For the text-containing cell, return its midpoint in [x, y] coordinate format. 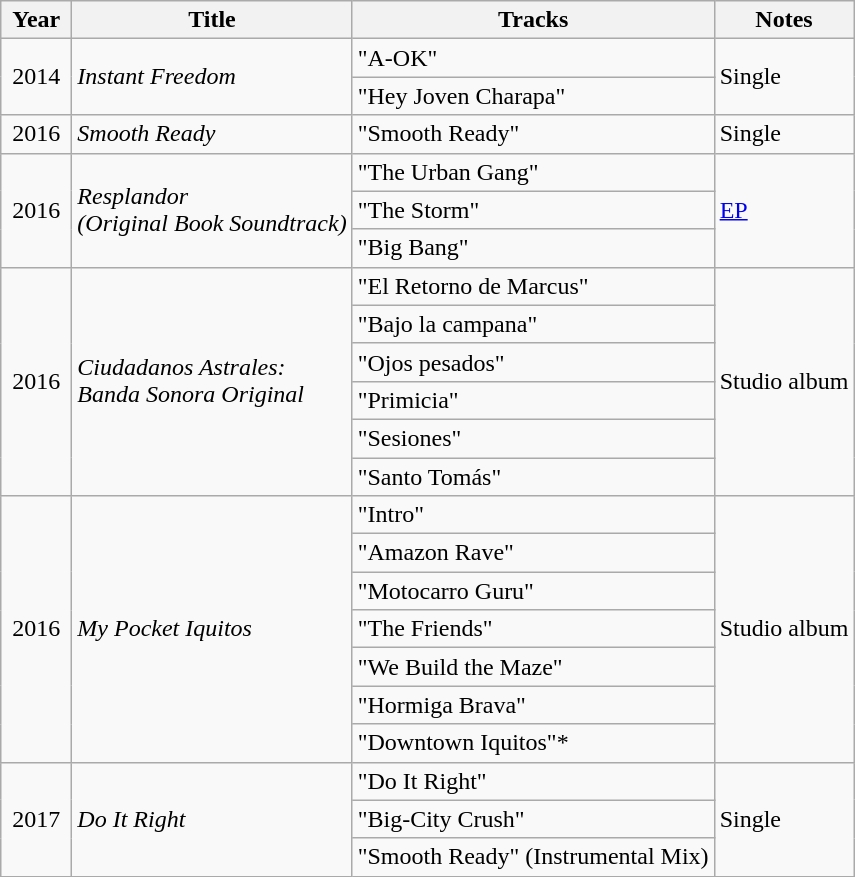
"Motocarro Guru" [533, 591]
"Santo Tomás" [533, 477]
2014 [36, 77]
"The Storm" [533, 210]
Smooth Ready [212, 134]
Resplandor(Original Book Soundtrack) [212, 210]
"A-OK" [533, 58]
"Amazon Rave" [533, 553]
"Big Bang" [533, 248]
"Ojos pesados" [533, 362]
2017 [36, 819]
"Intro" [533, 515]
"The Urban Gang" [533, 172]
"Smooth Ready" [533, 134]
Ciudadanos Astrales:Banda Sonora Original [212, 381]
Year [36, 20]
Title [212, 20]
Instant Freedom [212, 77]
"El Retorno de Marcus" [533, 286]
"We Build the Maze" [533, 667]
"Big-City Crush" [533, 819]
EP [784, 210]
Tracks [533, 20]
"Sesiones" [533, 438]
My Pocket Iquitos [212, 629]
"Hey Joven Charapa" [533, 96]
"Do It Right" [533, 781]
"Bajo la campana" [533, 324]
"Downtown Iquitos"* [533, 743]
"Smooth Ready" (Instrumental Mix) [533, 857]
Do It Right [212, 819]
"Hormiga Brava" [533, 705]
"Primicia" [533, 400]
"The Friends" [533, 629]
Notes [784, 20]
